Determine the (x, y) coordinate at the center of the cell enclosing the given text.  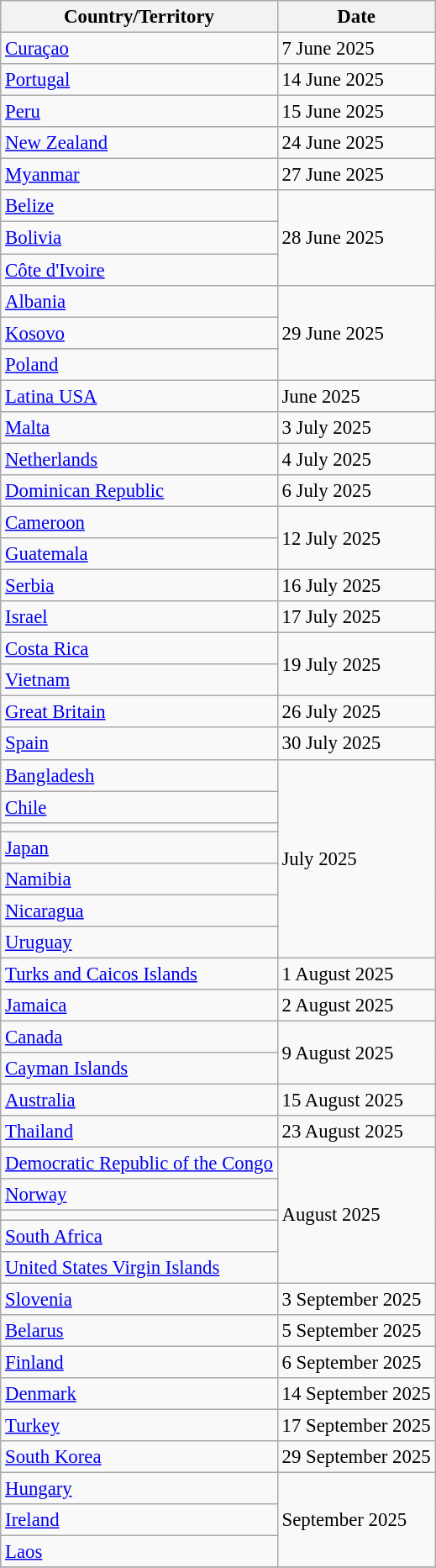
Vietnam (139, 680)
3 July 2025 (356, 428)
Thailand (139, 1132)
27 June 2025 (356, 175)
Date (356, 17)
9 August 2025 (356, 1053)
Finland (139, 1362)
2 August 2025 (356, 1006)
Uruguay (139, 942)
Poland (139, 364)
15 August 2025 (356, 1101)
Peru (139, 112)
16 July 2025 (356, 586)
6 September 2025 (356, 1362)
Bolivia (139, 238)
12 July 2025 (356, 538)
South Africa (139, 1236)
Canada (139, 1037)
7 June 2025 (356, 49)
15 June 2025 (356, 112)
17 September 2025 (356, 1425)
29 June 2025 (356, 333)
Great Britain (139, 712)
Cameroon (139, 522)
Cayman Islands (139, 1069)
New Zealand (139, 143)
Bangladesh (139, 775)
South Korea (139, 1457)
Malta (139, 428)
Serbia (139, 586)
August 2025 (356, 1216)
Democratic Republic of the Congo (139, 1164)
28 June 2025 (356, 237)
6 July 2025 (356, 491)
Guatemala (139, 554)
Jamaica (139, 1006)
Turks and Caicos Islands (139, 974)
Denmark (139, 1394)
3 September 2025 (356, 1299)
29 September 2025 (356, 1457)
26 July 2025 (356, 712)
Myanmar (139, 175)
Japan (139, 847)
Nicaragua (139, 911)
Ireland (139, 1520)
Hungary (139, 1488)
Albania (139, 301)
19 July 2025 (356, 664)
Belize (139, 206)
June 2025 (356, 396)
Turkey (139, 1425)
Namibia (139, 879)
Slovenia (139, 1299)
United States Virgin Islands (139, 1267)
Costa Rica (139, 649)
Chile (139, 807)
Kosovo (139, 333)
Belarus (139, 1330)
Netherlands (139, 459)
30 July 2025 (356, 744)
Norway (139, 1195)
Australia (139, 1101)
Spain (139, 744)
Latina USA (139, 396)
September 2025 (356, 1520)
23 August 2025 (356, 1132)
Country/Territory (139, 17)
Curaçao (139, 49)
5 September 2025 (356, 1330)
24 June 2025 (356, 143)
4 July 2025 (356, 459)
Dominican Republic (139, 491)
17 July 2025 (356, 617)
Laos (139, 1552)
Portugal (139, 80)
July 2025 (356, 858)
Israel (139, 617)
14 September 2025 (356, 1394)
1 August 2025 (356, 974)
Côte d'Ivoire (139, 270)
14 June 2025 (356, 80)
